Output the [x, y] coordinate of the center of the cell containing the given text.  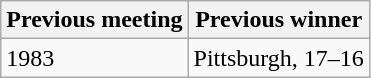
Previous meeting [94, 20]
Previous winner [278, 20]
1983 [94, 58]
Pittsburgh, 17–16 [278, 58]
